Determine the [X, Y] coordinate at the center of the cell enclosing the given text.  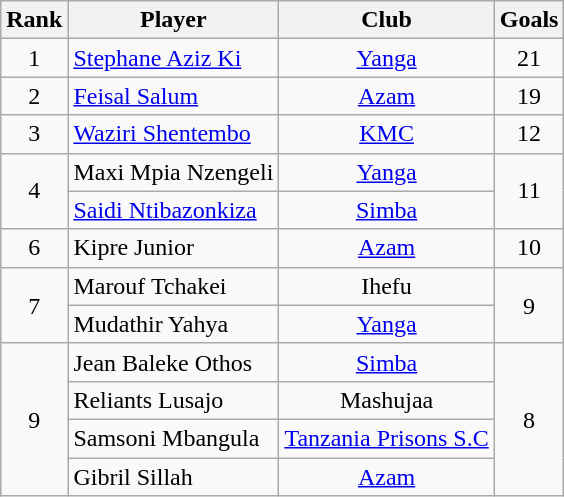
11 [529, 191]
Tanzania Prisons S.C [386, 438]
12 [529, 134]
Reliants Lusajo [174, 400]
Jean Baleke Othos [174, 362]
1 [34, 58]
Feisal Salum [174, 96]
4 [34, 191]
Gibril Sillah [174, 477]
Waziri Shentembo [174, 134]
6 [34, 248]
8 [529, 419]
10 [529, 248]
Maxi Mpia Nzengeli [174, 172]
3 [34, 134]
Marouf Tchakei [174, 286]
Stephane Aziz Ki [174, 58]
Club [386, 20]
Goals [529, 20]
Kipre Junior [174, 248]
Ihefu [386, 286]
Saidi Ntibazonkiza [174, 210]
KMC [386, 134]
Mashujaa [386, 400]
Mudathir Yahya [174, 324]
7 [34, 305]
Rank [34, 20]
Samsoni Mbangula [174, 438]
21 [529, 58]
2 [34, 96]
Player [174, 20]
19 [529, 96]
